Find where the given text appears and provide that cell's center as [X, Y] coordinate. 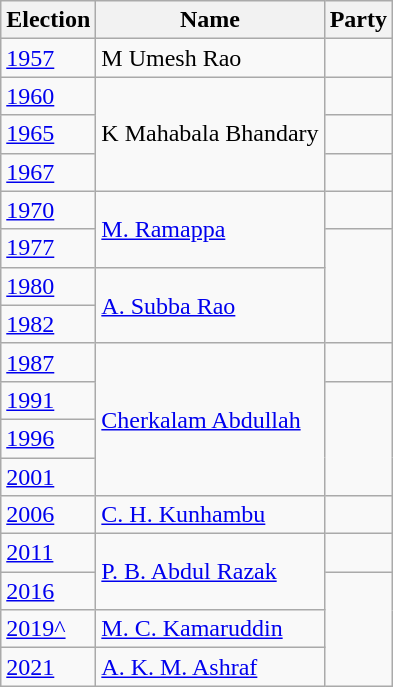
2016 [48, 591]
2021 [48, 667]
1996 [48, 438]
1957 [48, 58]
A. Subba Rao [210, 305]
1967 [48, 172]
M Umesh Rao [210, 58]
1987 [48, 362]
1970 [48, 210]
2001 [48, 477]
2006 [48, 515]
2011 [48, 553]
Cherkalam Abdullah [210, 419]
P. B. Abdul Razak [210, 572]
1982 [48, 324]
1991 [48, 400]
Party [358, 20]
M. Ramappa [210, 229]
2019^ [48, 629]
1980 [48, 286]
1960 [48, 96]
Name [210, 20]
1977 [48, 248]
A. K. M. Ashraf [210, 667]
M. C. Kamaruddin [210, 629]
K Mahabala Bhandary [210, 134]
1965 [48, 134]
C. H. Kunhambu [210, 515]
Election [48, 20]
